Locate the cell with the specified text and output its [x, y] center coordinate. 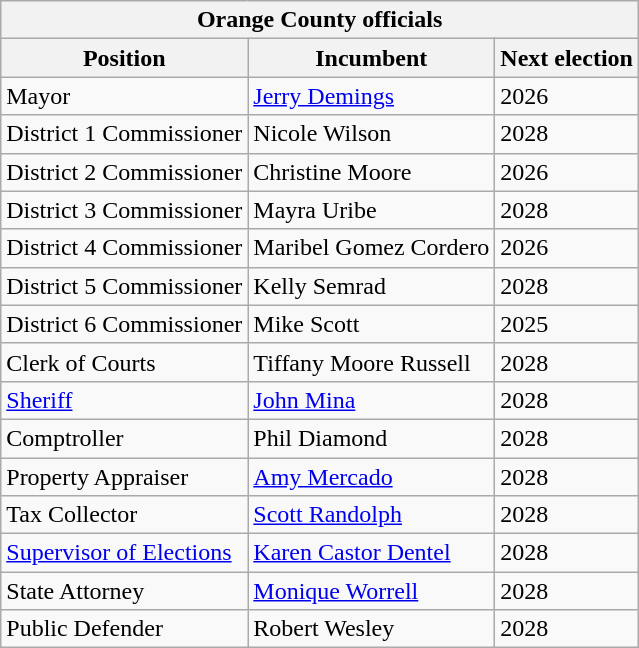
Mayra Uribe [372, 210]
2025 [567, 324]
Tax Collector [124, 515]
Mike Scott [372, 324]
District 2 Commissioner [124, 172]
Comptroller [124, 438]
John Mina [372, 400]
Mayor [124, 96]
State Attorney [124, 591]
Nicole Wilson [372, 134]
Orange County officials [320, 20]
Kelly Semrad [372, 286]
Tiffany Moore Russell [372, 362]
Supervisor of Elections [124, 553]
Jerry Demings [372, 96]
Incumbent [372, 58]
Sheriff [124, 400]
District 5 Commissioner [124, 286]
Clerk of Courts [124, 362]
Property Appraiser [124, 477]
Amy Mercado [372, 477]
Karen Castor Dentel [372, 553]
District 1 Commissioner [124, 134]
Robert Wesley [372, 629]
Christine Moore [372, 172]
District 6 Commissioner [124, 324]
Monique Worrell [372, 591]
Public Defender [124, 629]
Next election [567, 58]
Phil Diamond [372, 438]
Scott Randolph [372, 515]
Maribel Gomez Cordero [372, 248]
Position [124, 58]
District 3 Commissioner [124, 210]
District 4 Commissioner [124, 248]
